Determine the [X, Y] coordinate at the center of the cell enclosing the given text.  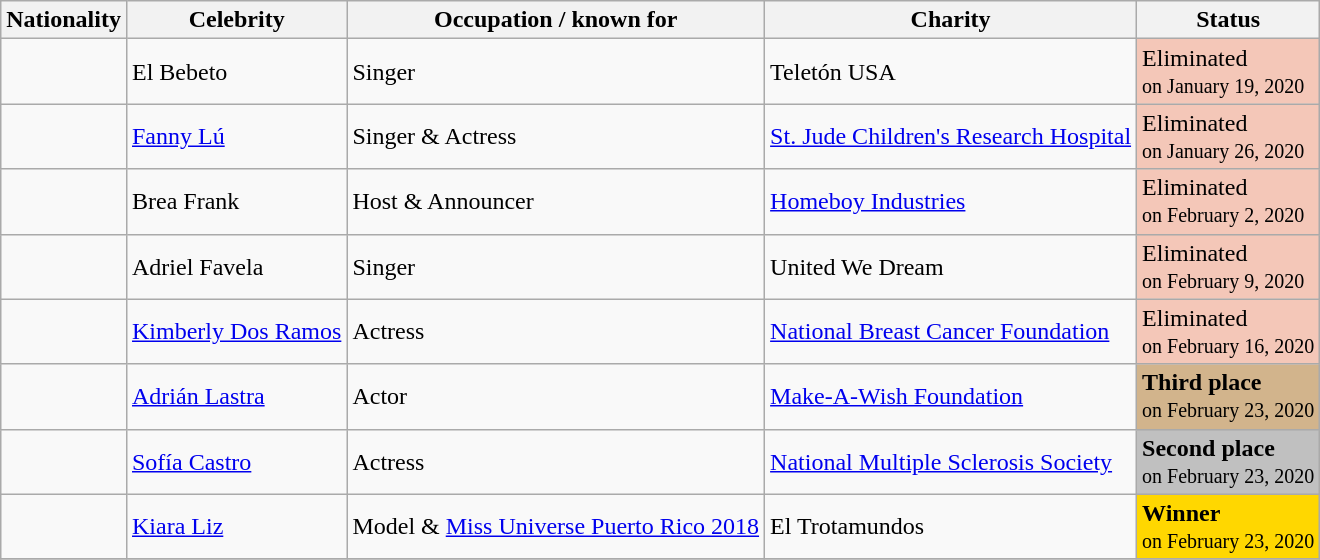
Occupation / known for [556, 20]
El Trotamundos [951, 526]
El Bebeto [236, 72]
Celebrity [236, 20]
Homeboy Industries [951, 202]
Third placeon February 23, 2020 [1228, 396]
Adriel Favela [236, 266]
Singer & Actress [556, 136]
Nationality [64, 20]
Fanny Lú [236, 136]
Actor [556, 396]
Eliminatedon February 2, 2020 [1228, 202]
St. Jude Children's Research Hospital [951, 136]
Adrián Lastra [236, 396]
Charity [951, 20]
Eliminatedon January 19, 2020 [1228, 72]
Make-A-Wish Foundation [951, 396]
Kiara Liz [236, 526]
Winneron February 23, 2020 [1228, 526]
Teletón USA [951, 72]
Brea Frank [236, 202]
United We Dream [951, 266]
Model & Miss Universe Puerto Rico 2018 [556, 526]
Eliminatedon February 16, 2020 [1228, 332]
Second placeon February 23, 2020 [1228, 462]
Eliminatedon February 9, 2020 [1228, 266]
Sofía Castro [236, 462]
Status [1228, 20]
National Breast Cancer Foundation [951, 332]
Kimberly Dos Ramos [236, 332]
Host & Announcer [556, 202]
Eliminatedon January 26, 2020 [1228, 136]
National Multiple Sclerosis Society [951, 462]
